Locate the cell with the specified text and output its [x, y] center coordinate. 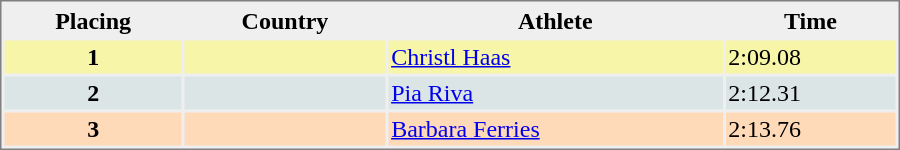
Placing [92, 20]
Barbara Ferries [555, 128]
2:12.31 [810, 92]
2:13.76 [810, 128]
Christl Haas [555, 56]
Time [810, 20]
3 [92, 128]
Pia Riva [555, 92]
Country [285, 20]
2 [92, 92]
Athlete [555, 20]
1 [92, 56]
2:09.08 [810, 56]
